Detect which cell encompasses the target text, then output its [X, Y] center coordinate. 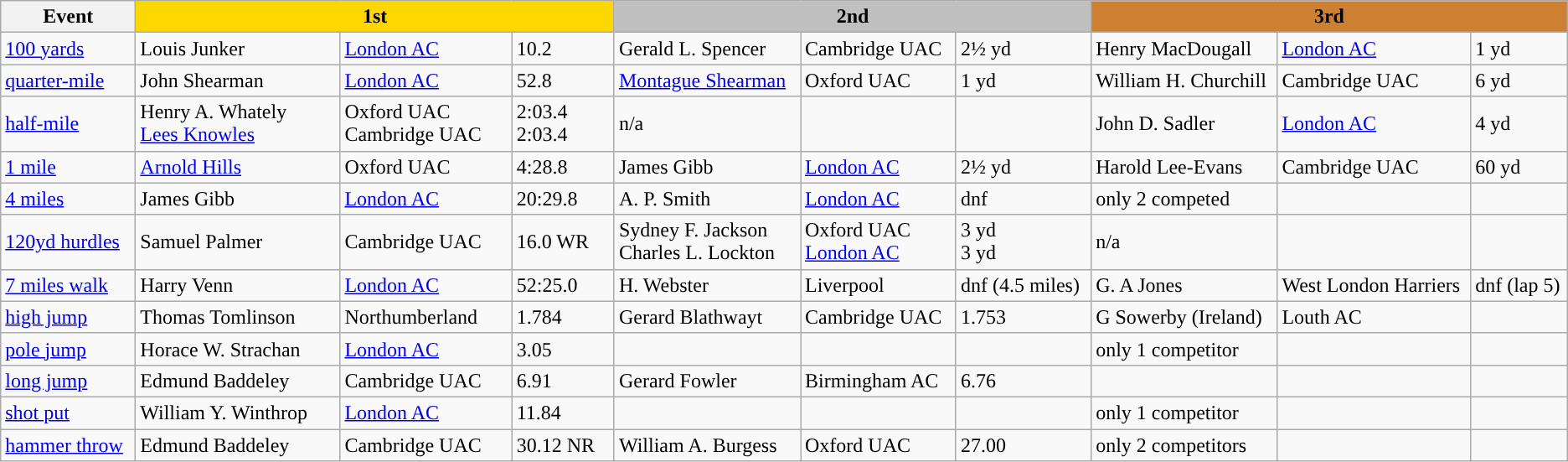
Thomas Tomlinson [238, 317]
1.753 [1024, 317]
Harold Lee-Evans [1184, 167]
G Sowerby (Ireland) [1184, 317]
Horace W. Strachan [238, 349]
pole jump [69, 349]
11.84 [563, 413]
3rd [1330, 17]
hammer throw [69, 445]
shot put [69, 413]
20:29.8 [563, 199]
Oxford UACCambridge UAC [426, 124]
dnf (lap 5) [1519, 285]
Gerald L. Spencer [707, 49]
half-mile [69, 124]
16.0 WR [563, 241]
Montague Shearman [707, 80]
2nd [853, 17]
Sydney F. JacksonCharles L. Lockton [707, 241]
dnf [1024, 199]
100 yards [69, 49]
10.2 [563, 49]
Gerard Blathwayt [707, 317]
high jump [69, 317]
Birmingham AC [879, 381]
only 2 competitors [1184, 445]
Henry A. WhatelyLees Knowles [238, 124]
Louth AC [1374, 317]
quarter-mile [69, 80]
1st [375, 17]
Harry Venn [238, 285]
William Y. Winthrop [238, 413]
52:25.0 [563, 285]
Northumberland [426, 317]
Liverpool [879, 285]
William A. Burgess [707, 445]
30.12 NR [563, 445]
4 yd [1519, 124]
4 miles [69, 199]
West London Harriers [1374, 285]
3 yd3 yd [1024, 241]
27.00 [1024, 445]
52.8 [563, 80]
William H. Churchill [1184, 80]
3.05 [563, 349]
long jump [69, 381]
Samuel Palmer [238, 241]
120yd hurdles [69, 241]
1 mile [69, 167]
1.784 [563, 317]
2:03.42:03.4 [563, 124]
6.91 [563, 381]
dnf (4.5 miles) [1024, 285]
John D. Sadler [1184, 124]
Event [69, 17]
Henry MacDougall [1184, 49]
7 miles walk [69, 285]
H. Webster [707, 285]
Arnold Hills [238, 167]
6 yd [1519, 80]
Oxford UAC London AC [879, 241]
Gerard Fowler [707, 381]
A. P. Smith [707, 199]
G. A Jones [1184, 285]
John Shearman [238, 80]
4:28.8 [563, 167]
Louis Junker [238, 49]
60 yd [1519, 167]
6.76 [1024, 381]
only 2 competed [1184, 199]
